Detect which cell encompasses the target text, then output its (X, Y) center coordinate. 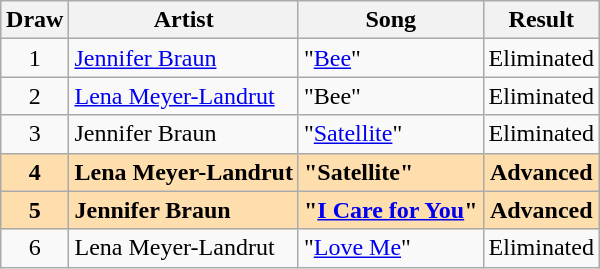
1 (35, 58)
6 (35, 248)
5 (35, 210)
"I Care for You" (390, 210)
Artist (184, 20)
"Love Me" (390, 248)
Result (541, 20)
Song (390, 20)
4 (35, 172)
2 (35, 96)
3 (35, 134)
Draw (35, 20)
